Provide the (X, Y) coordinate of the cell's center where the given text is located.  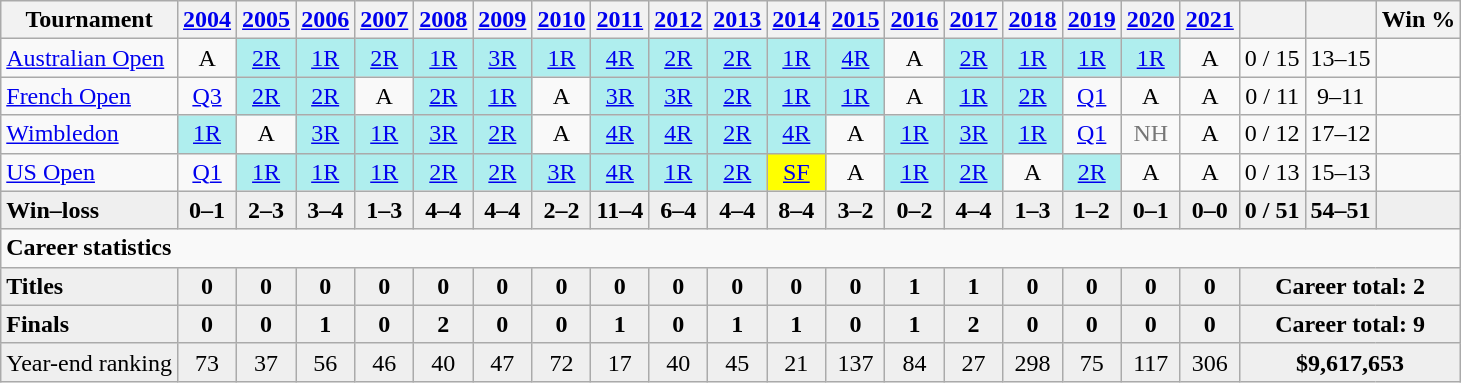
2004 (208, 20)
11–4 (620, 210)
2016 (914, 20)
2–2 (562, 210)
56 (326, 362)
17 (620, 362)
Career statistics (731, 248)
2019 (1092, 20)
13–15 (1340, 58)
0 / 11 (1272, 96)
2011 (620, 20)
2009 (502, 20)
21 (796, 362)
15–13 (1340, 172)
72 (562, 362)
46 (384, 362)
French Open (90, 96)
Tournament (90, 20)
Q3 (208, 96)
47 (502, 362)
3–2 (856, 210)
Finals (90, 324)
45 (738, 362)
Year-end ranking (90, 362)
0–2 (914, 210)
2013 (738, 20)
Australian Open (90, 58)
2006 (326, 20)
73 (208, 362)
117 (1150, 362)
3–4 (326, 210)
2015 (856, 20)
17–12 (1340, 134)
306 (1210, 362)
37 (266, 362)
2–3 (266, 210)
84 (914, 362)
137 (856, 362)
2021 (1210, 20)
2018 (1032, 20)
2010 (562, 20)
2008 (444, 20)
$9,617,653 (1350, 362)
6–4 (678, 210)
SF (796, 172)
0 / 13 (1272, 172)
8–4 (796, 210)
2007 (384, 20)
0–0 (1210, 210)
54–51 (1340, 210)
0 / 12 (1272, 134)
Career total: 9 (1350, 324)
2012 (678, 20)
0 / 51 (1272, 210)
1–2 (1092, 210)
Titles (90, 286)
9–11 (1340, 96)
0 / 15 (1272, 58)
US Open (90, 172)
2014 (796, 20)
298 (1032, 362)
Wimbledon (90, 134)
2005 (266, 20)
NH (1150, 134)
27 (974, 362)
Career total: 2 (1350, 286)
Win % (1418, 20)
Win–loss (90, 210)
2020 (1150, 20)
2017 (974, 20)
75 (1092, 362)
